Return the (x, y) coordinate for the center point of the cell that contains the specified text.  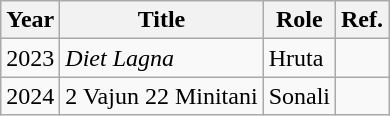
Year (30, 20)
Ref. (362, 20)
Diet Lagna (162, 58)
Title (162, 20)
2024 (30, 96)
2 Vajun 22 Minitani (162, 96)
2023 (30, 58)
Role (299, 20)
Hruta (299, 58)
Sonali (299, 96)
